Determine the [x, y] coordinate at the center of the cell enclosing the given text.  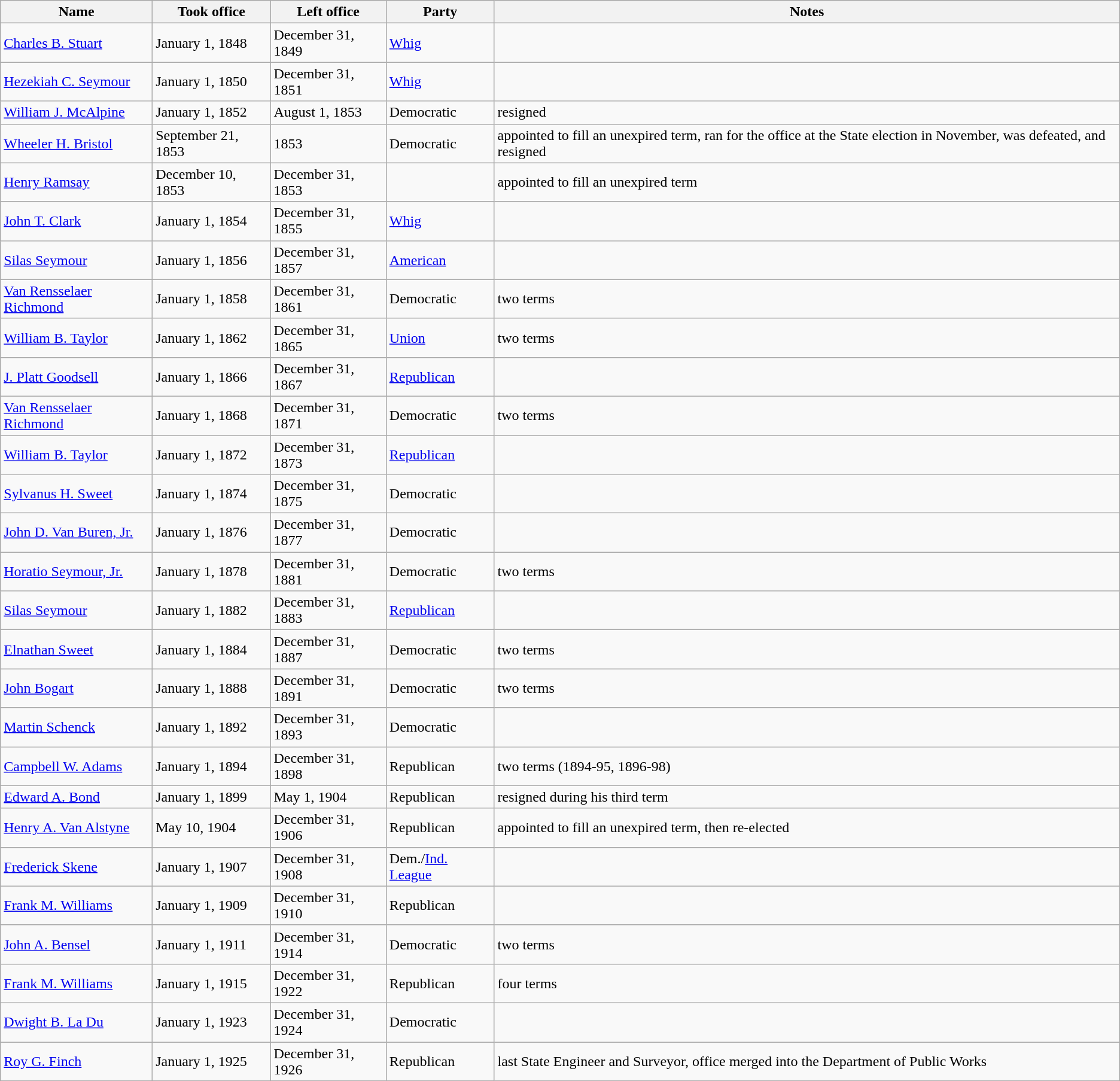
Sylvanus H. Sweet [77, 494]
Dem./Ind. League [440, 866]
Henry Ramsay [77, 182]
John D. Van Buren, Jr. [77, 532]
January 1, 1907 [212, 866]
December 31, 1877 [328, 532]
January 1, 1858 [212, 299]
December 31, 1875 [328, 494]
December 31, 1855 [328, 221]
January 1, 1915 [212, 983]
January 1, 1854 [212, 221]
Left office [328, 12]
January 1, 1909 [212, 906]
Edward A. Bond [77, 797]
January 1, 1899 [212, 797]
January 1, 1892 [212, 727]
resigned [806, 112]
Henry A. Van Alstyne [77, 828]
January 1, 1862 [212, 337]
December 31, 1887 [328, 650]
Roy G. Finch [77, 1061]
Notes [806, 12]
J. Platt Goodsell [77, 377]
Elnathan Sweet [77, 650]
Dwight B. La Du [77, 1022]
January 1, 1923 [212, 1022]
January 1, 1868 [212, 415]
May 10, 1904 [212, 828]
January 1, 1882 [212, 610]
December 10, 1853 [212, 182]
Charles B. Stuart [77, 43]
1853 [328, 144]
December 31, 1891 [328, 688]
May 1, 1904 [328, 797]
American [440, 260]
last State Engineer and Surveyor, office merged into the Department of Public Works [806, 1061]
Wheeler H. Bristol [77, 144]
December 31, 1893 [328, 727]
December 31, 1849 [328, 43]
John T. Clark [77, 221]
Union [440, 337]
Frederick Skene [77, 866]
appointed to fill an unexpired term [806, 182]
John A. Bensel [77, 944]
August 1, 1853 [328, 112]
December 31, 1861 [328, 299]
December 31, 1908 [328, 866]
January 1, 1925 [212, 1061]
January 1, 1888 [212, 688]
appointed to fill an unexpired term, then re-elected [806, 828]
December 31, 1873 [328, 455]
Campbell W. Adams [77, 766]
December 31, 1906 [328, 828]
January 1, 1866 [212, 377]
December 31, 1881 [328, 572]
January 1, 1856 [212, 260]
William J. McAlpine [77, 112]
January 1, 1876 [212, 532]
December 31, 1865 [328, 337]
December 31, 1851 [328, 81]
December 31, 1926 [328, 1061]
Hezekiah C. Seymour [77, 81]
January 1, 1894 [212, 766]
two terms (1894-95, 1896-98) [806, 766]
December 31, 1898 [328, 766]
January 1, 1874 [212, 494]
December 31, 1853 [328, 182]
December 31, 1922 [328, 983]
resigned during his third term [806, 797]
December 31, 1924 [328, 1022]
December 31, 1857 [328, 260]
December 31, 1883 [328, 610]
John Bogart [77, 688]
January 1, 1872 [212, 455]
four terms [806, 983]
December 31, 1910 [328, 906]
December 31, 1871 [328, 415]
Horatio Seymour, Jr. [77, 572]
appointed to fill an unexpired term, ran for the office at the State election in November, was defeated, and resigned [806, 144]
January 1, 1878 [212, 572]
January 1, 1911 [212, 944]
December 31, 1914 [328, 944]
Party [440, 12]
Martin Schenck [77, 727]
Took office [212, 12]
January 1, 1850 [212, 81]
January 1, 1848 [212, 43]
Name [77, 12]
December 31, 1867 [328, 377]
September 21, 1853 [212, 144]
January 1, 1852 [212, 112]
January 1, 1884 [212, 650]
